From the cell containing the given text, extract its center point as (x, y) coordinate. 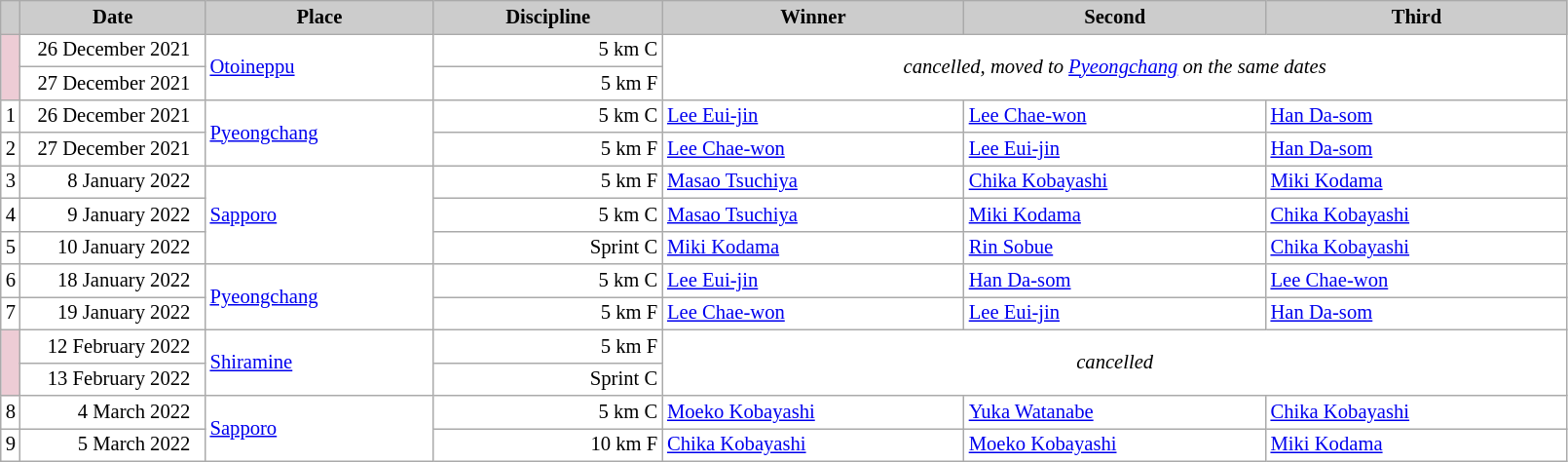
9 (11, 444)
12 February 2022 (113, 346)
10 km F (547, 444)
Second (1115, 17)
9 January 2022 (113, 214)
Third (1417, 17)
Place (319, 17)
Date (113, 17)
cancelled, moved to Pyeongchang on the same dates (1114, 66)
4 (11, 214)
Rin Sobue (1115, 248)
19 January 2022 (113, 313)
8 (11, 412)
8 January 2022 (113, 181)
13 February 2022 (113, 379)
1 (11, 116)
cancelled (1114, 363)
Winner (813, 17)
5 March 2022 (113, 444)
Yuka Watanabe (1115, 412)
4 March 2022 (113, 412)
18 January 2022 (113, 280)
10 January 2022 (113, 248)
2 (11, 149)
Discipline (547, 17)
7 (11, 313)
5 (11, 248)
Shiramine (319, 363)
Otoineppu (319, 66)
6 (11, 280)
3 (11, 181)
